Search for the cell housing the specified text and yield its (x, y) center coordinate. 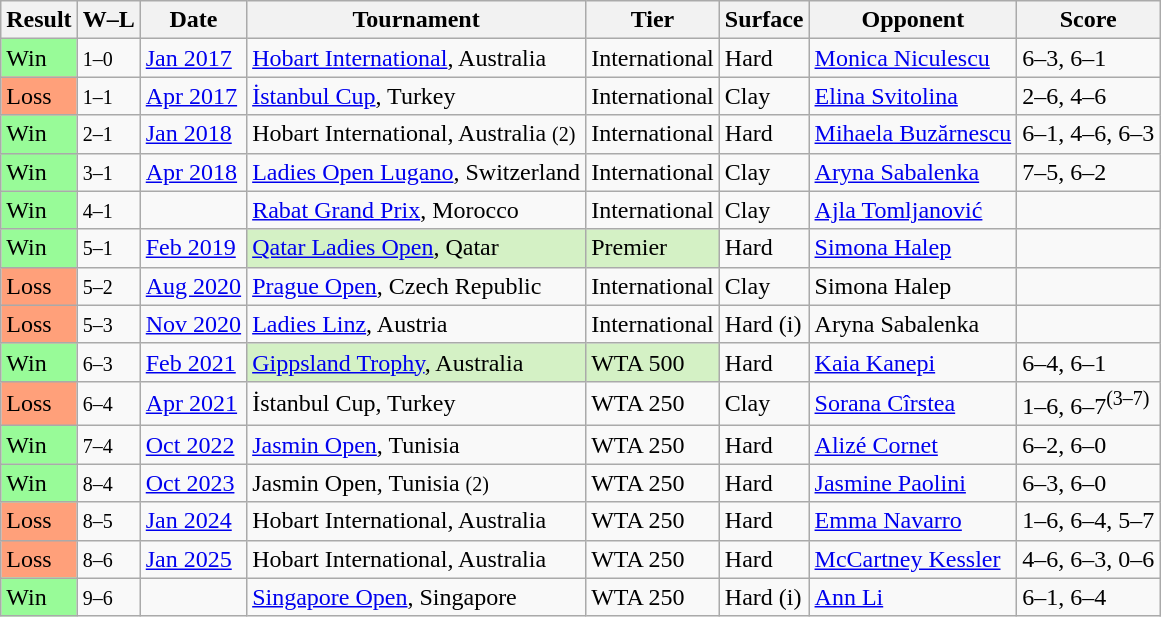
Surface (764, 20)
9–6 (108, 597)
Jan 2025 (193, 559)
Elina Svitolina (913, 96)
Jan 2024 (193, 521)
Premier (653, 248)
Opponent (913, 20)
5–3 (108, 324)
6–1, 4–6, 6–3 (1088, 134)
6–3, 6–1 (1088, 58)
5–1 (108, 248)
7–5, 6–2 (1088, 172)
6–4 (108, 404)
1–6, 6–7(3–7) (1088, 404)
Alizé Cornet (913, 445)
Jasmin Open, Tunisia (2) (416, 483)
Ladies Open Lugano, Switzerland (416, 172)
Score (1088, 20)
WTA 500 (653, 362)
Ajla Tomljanović (913, 210)
Aug 2020 (193, 286)
Qatar Ladies Open, Qatar (416, 248)
6–3, 6–0 (1088, 483)
McCartney Kessler (913, 559)
Monica Niculescu (913, 58)
Jasmine Paolini (913, 483)
5–2 (108, 286)
8–4 (108, 483)
Kaia Kanepi (913, 362)
8–5 (108, 521)
4–6, 6–3, 0–6 (1088, 559)
Date (193, 20)
Gippsland Trophy, Australia (416, 362)
1–0 (108, 58)
Feb 2021 (193, 362)
Mihaela Buzărnescu (913, 134)
2–1 (108, 134)
Feb 2019 (193, 248)
Apr 2018 (193, 172)
Ann Li (913, 597)
6–2, 6–0 (1088, 445)
Hobart International, Australia (2) (416, 134)
Tournament (416, 20)
Tier (653, 20)
Apr 2021 (193, 404)
1–1 (108, 96)
Emma Navarro (913, 521)
6–4, 6–1 (1088, 362)
6–1, 6–4 (1088, 597)
Ladies Linz, Austria (416, 324)
W–L (108, 20)
Apr 2017 (193, 96)
Rabat Grand Prix, Morocco (416, 210)
3–1 (108, 172)
Singapore Open, Singapore (416, 597)
Result (39, 20)
Oct 2022 (193, 445)
Jasmin Open, Tunisia (416, 445)
Sorana Cîrstea (913, 404)
2–6, 4–6 (1088, 96)
8–6 (108, 559)
Prague Open, Czech Republic (416, 286)
Jan 2017 (193, 58)
7–4 (108, 445)
6–3 (108, 362)
4–1 (108, 210)
Oct 2023 (193, 483)
Nov 2020 (193, 324)
1–6, 6–4, 5–7 (1088, 521)
Jan 2018 (193, 134)
